Pinpoint the cell where the given text exists, returning its (x, y) midpoint coordinate. 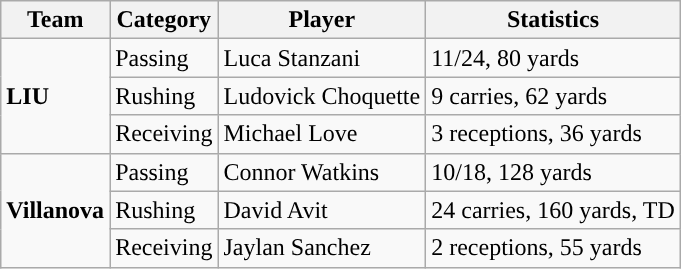
Villanova (56, 210)
LIU (56, 96)
Team (56, 20)
24 carries, 160 yards, TD (554, 210)
9 carries, 62 yards (554, 96)
2 receptions, 55 yards (554, 248)
Michael Love (322, 134)
Ludovick Choquette (322, 96)
Player (322, 20)
11/24, 80 yards (554, 58)
Luca Stanzani (322, 58)
Jaylan Sanchez (322, 248)
10/18, 128 yards (554, 172)
Statistics (554, 20)
Category (164, 20)
3 receptions, 36 yards (554, 134)
Connor Watkins (322, 172)
David Avit (322, 210)
